Scan for the cell matching the given text and deliver its (X, Y) coordinate at center. 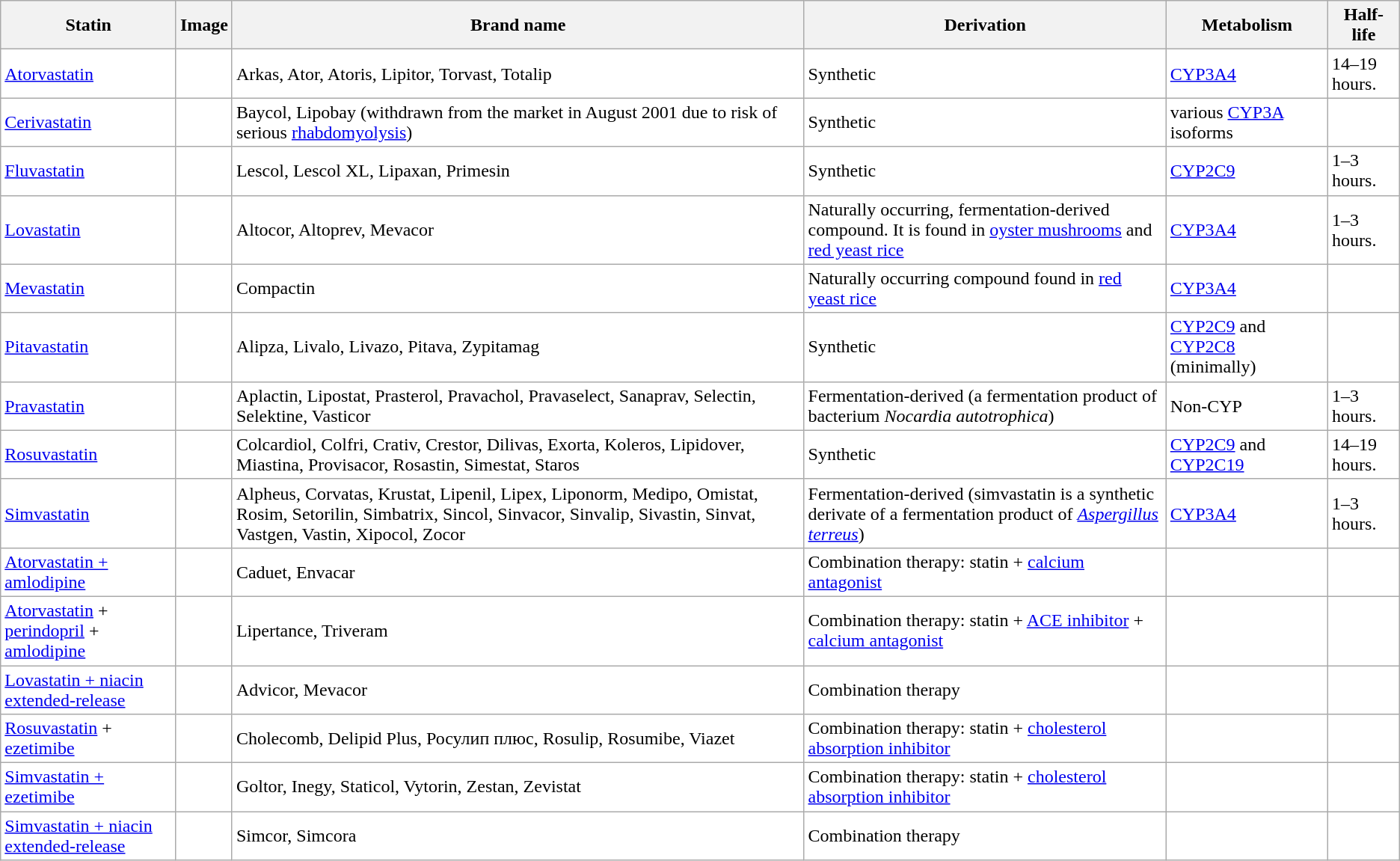
Colcardiol, Colfri, Crativ, Crestor, Dilivas, Exorta, Koleros, Lipidover, Miastina, Provisacor, Rosastin, Simestat, Staros (518, 455)
CYP2C9 and CYP2C8 (minimally) (1247, 347)
Lescol, Lescol XL, Lipaxan, Primesin (518, 171)
Simvastatin + niacin extended-release (88, 836)
Atorvastatin + amlodipine (88, 572)
Cerivastatin (88, 123)
Rosuvastatin + ezetimibe (88, 739)
Pitavastatin (88, 347)
Goltor, Inegy, Staticol, Vytorin, Zestan, Zevistat (518, 787)
Simcor, Simcora (518, 836)
Advicor, Mevacor (518, 690)
Fermentation-derived (simvastatin is a synthetic derivate of a fermentation product of Aspergillus terreus) (985, 513)
Caduet, Envacar (518, 572)
Baycol, Lipobay (withdrawn from the market in August 2001 due to risk of serious rhabdomyolysis) (518, 123)
CYP2C9 (1247, 171)
Lovastatin + niacin extended-release (88, 690)
Fluvastatin (88, 171)
Lovastatin (88, 230)
Rosuvastatin (88, 455)
Fermentation-derived (a fermentation product of bacterium Nocardia autotrophica) (985, 405)
Naturally occurring compound found in red yeast rice (985, 289)
Arkas, Ator, Atoris, Lipitor, Torvast, Totalip (518, 73)
CYP2C9 and CYP2C19 (1247, 455)
Simvastatin (88, 513)
Pravastatin (88, 405)
Statin (88, 25)
Mevastatin (88, 289)
Non-CYP (1247, 405)
various CYP3A isoforms (1247, 123)
Image (203, 25)
Brand name (518, 25)
Cholecomb, Delipid Plus, Росулип плюс, Rosulip, Rosumibe, Viazet (518, 739)
Naturally occurring, fermentation-derived compound. It is found in oyster mushrooms and red yeast rice (985, 230)
Alipza, Livalo, Livazo, Pitava, Zypitamag (518, 347)
Altocor, Altoprev, Mevacor (518, 230)
Atorvastatin + perindopril + amlodipine (88, 631)
Combination therapy: statin + ACE inhibitor + calcium antagonist (985, 631)
Aplactin, Lipostat, Prasterol, Pravachol, Pravaselect, Sanaprav, Selectin, Selektine, Vasticor (518, 405)
Lipertance, Triveram (518, 631)
Half-life (1364, 25)
Atorvastatin (88, 73)
Derivation (985, 25)
Metabolism (1247, 25)
Simvastatin + ezetimibe (88, 787)
Combination therapy: statin + calcium antagonist (985, 572)
Compactin (518, 289)
